Pinpoint the cell where the given text exists, returning its [x, y] midpoint coordinate. 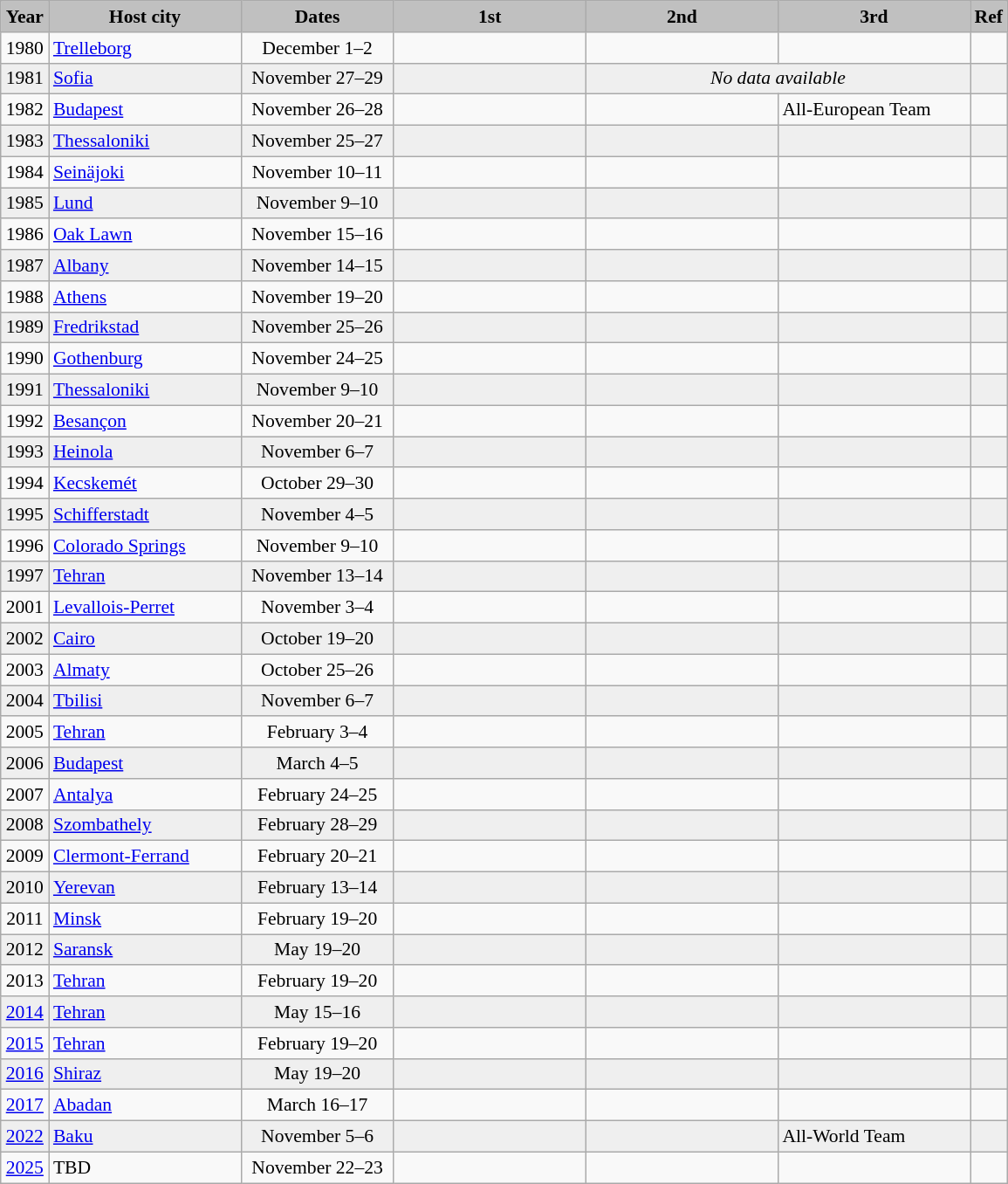
All-World Team [874, 1137]
2007 [24, 795]
November 20–21 [318, 421]
2025 [24, 1167]
1989 [24, 327]
Kecskemét [145, 484]
Host city [145, 17]
2012 [24, 950]
October 19–20 [318, 639]
November 25–27 [318, 141]
2017 [24, 1105]
1996 [24, 546]
November 14–15 [318, 265]
Abadan [145, 1105]
2008 [24, 825]
Saransk [145, 950]
Szombathely [145, 825]
October 29–30 [318, 484]
Gothenburg [145, 359]
Clermont-Ferrand [145, 857]
Colorado Springs [145, 546]
2005 [24, 733]
1991 [24, 390]
Trelleborg [145, 48]
February 28–29 [318, 825]
1982 [24, 110]
November 4–5 [318, 514]
May 15–16 [318, 1012]
1994 [24, 484]
1990 [24, 359]
November 3–4 [318, 608]
2022 [24, 1137]
November 27–29 [318, 79]
Year [24, 17]
All-European Team [874, 110]
October 25–26 [318, 670]
2014 [24, 1012]
Tbilisi [145, 701]
2nd [682, 17]
February 20–21 [318, 857]
3rd [874, 17]
TBD [145, 1167]
Besançon [145, 421]
Shiraz [145, 1074]
Albany [145, 265]
2001 [24, 608]
Ref [989, 17]
February 24–25 [318, 795]
Seinäjoki [145, 172]
November 22–23 [318, 1167]
1983 [24, 141]
1997 [24, 576]
March 4–5 [318, 763]
November 26–28 [318, 110]
Cairo [145, 639]
November 10–11 [318, 172]
1993 [24, 452]
Sofia [145, 79]
1st [490, 17]
Athens [145, 297]
Schifferstadt [145, 514]
2013 [24, 981]
2009 [24, 857]
1988 [24, 297]
1986 [24, 235]
2015 [24, 1043]
1985 [24, 203]
1984 [24, 172]
Oak Lawn [145, 235]
Heinola [145, 452]
December 1–2 [318, 48]
Baku [145, 1137]
1980 [24, 48]
2010 [24, 888]
Yerevan [145, 888]
Antalya [145, 795]
Minsk [145, 919]
2006 [24, 763]
1987 [24, 265]
1992 [24, 421]
February 13–14 [318, 888]
November 25–26 [318, 327]
Levallois-Perret [145, 608]
2016 [24, 1074]
1995 [24, 514]
Lund [145, 203]
Fredrikstad [145, 327]
Dates [318, 17]
1981 [24, 79]
November 13–14 [318, 576]
March 16–17 [318, 1105]
November 5–6 [318, 1137]
2003 [24, 670]
2004 [24, 701]
Almaty [145, 670]
February 3–4 [318, 733]
2002 [24, 639]
2011 [24, 919]
November 24–25 [318, 359]
November 19–20 [318, 297]
November 15–16 [318, 235]
No data available [778, 79]
